Scan for the cell matching the given text and deliver its [X, Y] coordinate at center. 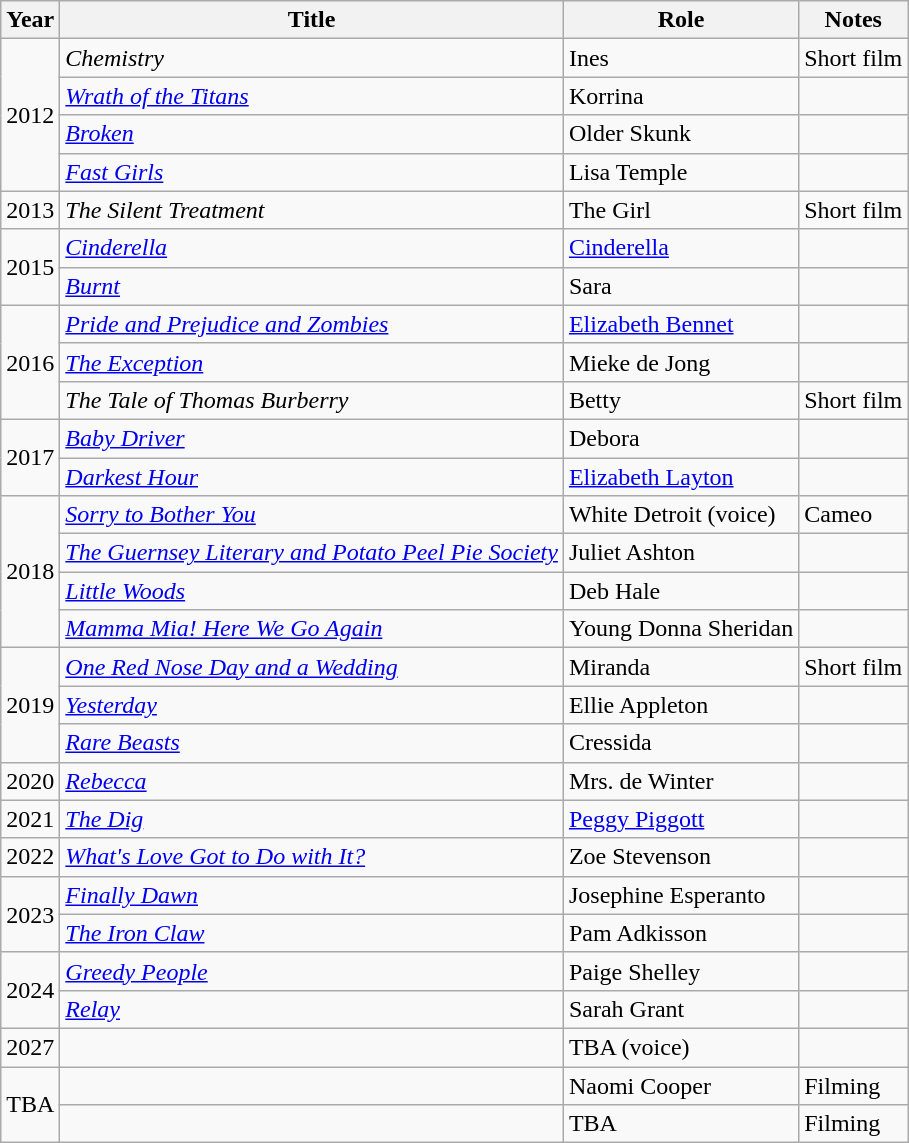
2023 [30, 914]
The Tale of Thomas Burberry [312, 400]
Baby Driver [312, 438]
Greedy People [312, 971]
Wrath of the Titans [312, 96]
The Iron Claw [312, 933]
Yesterday [312, 705]
Lisa Temple [680, 172]
Sara [680, 286]
Fast Girls [312, 172]
2020 [30, 781]
Rebecca [312, 781]
Zoe Stevenson [680, 857]
Darkest Hour [312, 477]
Chemistry [312, 58]
Pride and Prejudice and Zombies [312, 324]
2021 [30, 819]
2015 [30, 267]
Elizabeth Layton [680, 477]
Finally Dawn [312, 895]
Naomi Cooper [680, 1085]
Sarah Grant [680, 1009]
Betty [680, 400]
Rare Beasts [312, 743]
Ellie Appleton [680, 705]
Elizabeth Bennet [680, 324]
Ines [680, 58]
2027 [30, 1047]
Deb Hale [680, 591]
Role [680, 20]
Mamma Mia! Here We Go Again [312, 629]
Miranda [680, 667]
Juliet Ashton [680, 553]
2024 [30, 990]
Young Donna Sheridan [680, 629]
Mieke de Jong [680, 362]
Year [30, 20]
One Red Nose Day and a Wedding [312, 667]
Little Woods [312, 591]
2022 [30, 857]
What's Love Got to Do with It? [312, 857]
2018 [30, 572]
The Guernsey Literary and Potato Peel Pie Society [312, 553]
Josephine Esperanto [680, 895]
The Dig [312, 819]
Older Skunk [680, 134]
Cressida [680, 743]
2019 [30, 705]
Broken [312, 134]
Title [312, 20]
Mrs. de Winter [680, 781]
The Girl [680, 210]
Paige Shelley [680, 971]
White Detroit (voice) [680, 515]
Peggy Piggott [680, 819]
2016 [30, 362]
Debora [680, 438]
Korrina [680, 96]
2017 [30, 457]
2012 [30, 115]
Sorry to Bother You [312, 515]
TBA (voice) [680, 1047]
2013 [30, 210]
The Silent Treatment [312, 210]
Cameo [854, 515]
Notes [854, 20]
Relay [312, 1009]
Pam Adkisson [680, 933]
The Exception [312, 362]
Burnt [312, 286]
